Capture the cell that displays the provided text and extract its [x, y] central coordinate. 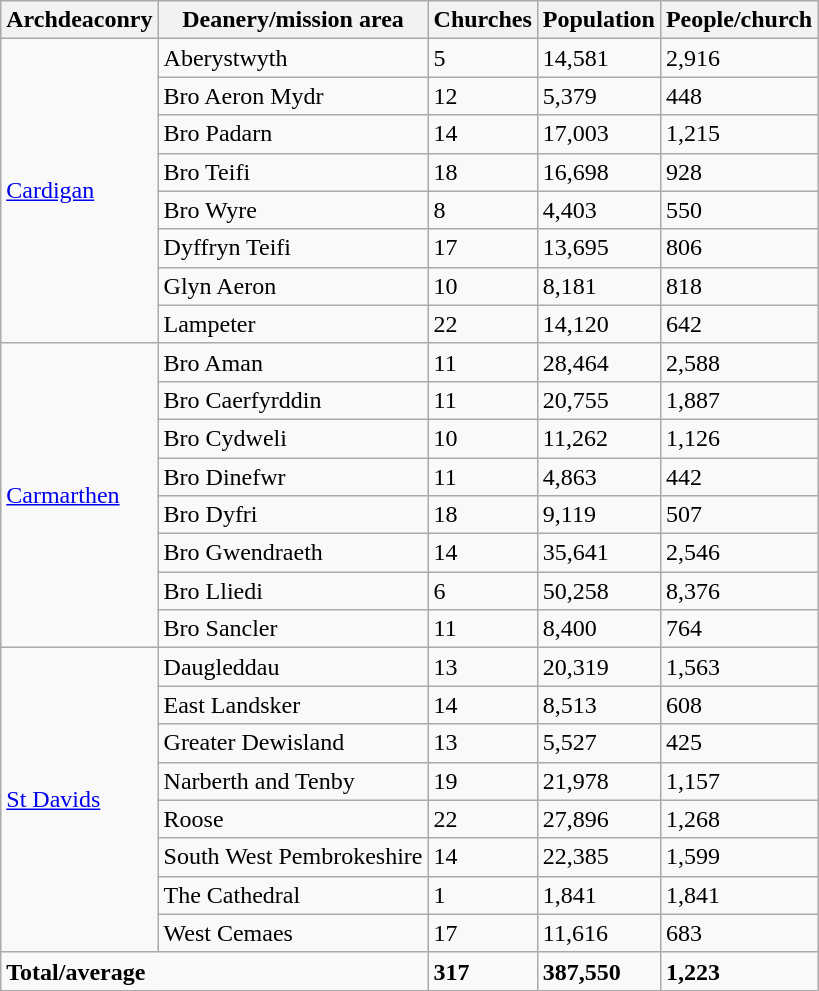
608 [738, 705]
1,887 [738, 400]
27,896 [598, 819]
1,599 [738, 857]
2,588 [738, 362]
Archdeaconry [80, 20]
12 [482, 96]
764 [738, 629]
Bro Teifi [293, 172]
Bro Aeron Mydr [293, 96]
5 [482, 58]
Bro Dyfri [293, 515]
5,527 [598, 743]
People/church [738, 20]
387,550 [598, 971]
21,978 [598, 781]
2,916 [738, 58]
Total/average [214, 971]
Bro Lliedi [293, 591]
19 [482, 781]
818 [738, 286]
Bro Wyre [293, 210]
2,546 [738, 553]
The Cathedral [293, 895]
1,563 [738, 667]
642 [738, 324]
Lampeter [293, 324]
Bro Caerfyrddin [293, 400]
West Cemaes [293, 933]
35,641 [598, 553]
683 [738, 933]
28,464 [598, 362]
Population [598, 20]
1 [482, 895]
Bro Aman [293, 362]
5,379 [598, 96]
Carmarthen [80, 495]
8,400 [598, 629]
Dyffryn Teifi [293, 248]
11,262 [598, 438]
928 [738, 172]
20,319 [598, 667]
550 [738, 210]
Greater Dewisland [293, 743]
1,126 [738, 438]
806 [738, 248]
442 [738, 477]
13,695 [598, 248]
Daugleddau [293, 667]
507 [738, 515]
9,119 [598, 515]
425 [738, 743]
St Davids [80, 800]
Bro Padarn [293, 134]
Bro Sancler [293, 629]
16,698 [598, 172]
Deanery/mission area [293, 20]
50,258 [598, 591]
Bro Dinefwr [293, 477]
17,003 [598, 134]
Narberth and Tenby [293, 781]
Glyn Aeron [293, 286]
4,863 [598, 477]
8,376 [738, 591]
1,223 [738, 971]
Bro Cydweli [293, 438]
20,755 [598, 400]
1,268 [738, 819]
East Landsker [293, 705]
11,616 [598, 933]
1,215 [738, 134]
14,581 [598, 58]
317 [482, 971]
Roose [293, 819]
Churches [482, 20]
Aberystwyth [293, 58]
22,385 [598, 857]
1,157 [738, 781]
6 [482, 591]
South West Pembrokeshire [293, 857]
8,513 [598, 705]
14,120 [598, 324]
4,403 [598, 210]
8,181 [598, 286]
448 [738, 96]
Cardigan [80, 191]
Bro Gwendraeth [293, 553]
8 [482, 210]
